Determine the [X, Y] coordinate at the center of the cell enclosing the given text.  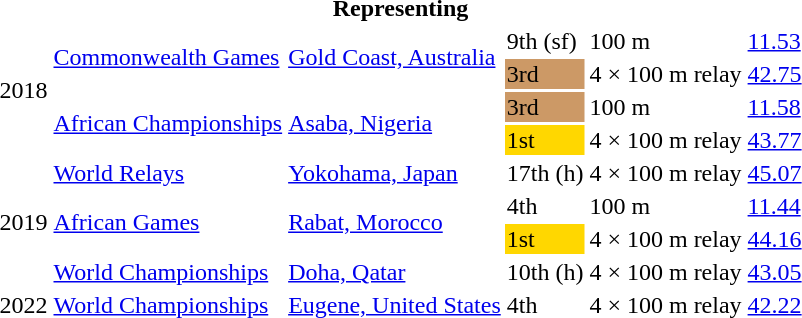
African Games [168, 222]
Asaba, Nigeria [395, 124]
Rabat, Morocco [395, 222]
17th (h) [545, 173]
Yokohama, Japan [395, 173]
10th (h) [545, 272]
World Relays [168, 173]
4th [545, 206]
African Championships [168, 124]
Doha, Qatar [395, 272]
Commonwealth Games [168, 58]
Gold Coast, Australia [395, 58]
9th (sf) [545, 41]
World Championships [168, 272]
